Extract the (x, y) coordinate from the center of the cell holding the provided text.  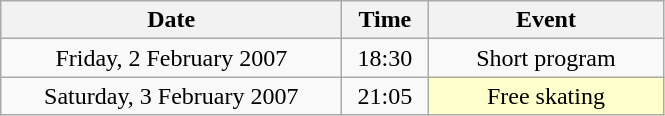
18:30 (385, 58)
Date (172, 20)
Event (546, 20)
Saturday, 3 February 2007 (172, 96)
21:05 (385, 96)
Free skating (546, 96)
Time (385, 20)
Friday, 2 February 2007 (172, 58)
Short program (546, 58)
